From the cell containing the given text, extract its center point as (X, Y) coordinate. 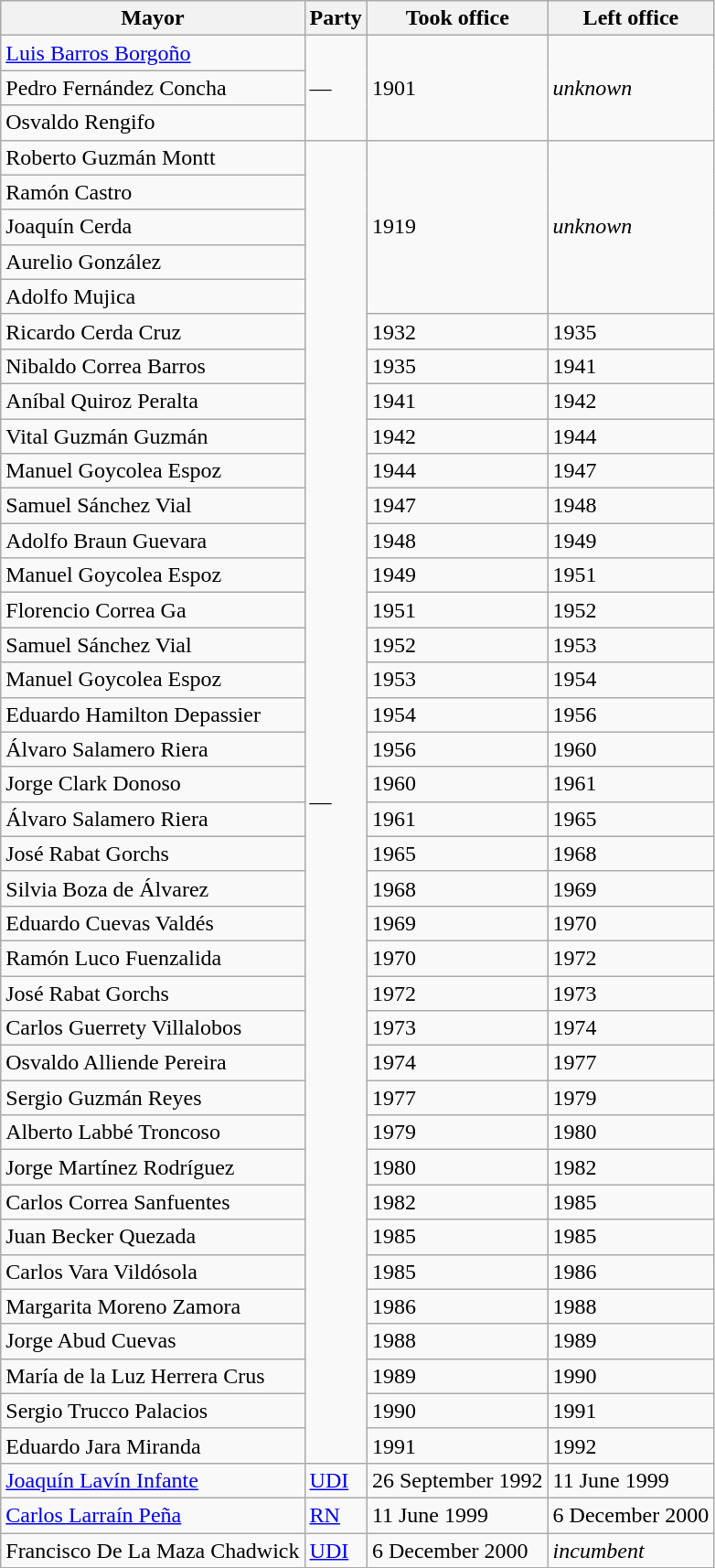
Aurelio González (153, 262)
Adolfo Braun Guevara (153, 541)
Left office (631, 18)
Carlos Larraín Peña (153, 1515)
Adolfo Mujica (153, 296)
1992 (631, 1445)
Eduardo Hamilton Depassier (153, 714)
Juan Becker Quezada (153, 1237)
incumbent (631, 1551)
Florencio Correa Ga (153, 610)
Jorge Abud Cuevas (153, 1341)
Aníbal Quiroz Peralta (153, 401)
Took office (457, 18)
Ramón Castro (153, 192)
1932 (457, 331)
RN (336, 1515)
Joaquín Cerda (153, 227)
Luis Barros Borgoño (153, 53)
Nibaldo Correa Barros (153, 366)
Jorge Clark Donoso (153, 784)
1901 (457, 88)
Osvaldo Rengifo (153, 123)
Sergio Guzmán Reyes (153, 1098)
Sergio Trucco Palacios (153, 1411)
Party (336, 18)
Eduardo Cuevas Valdés (153, 923)
María de la Luz Herrera Crus (153, 1376)
Carlos Vara Vildósola (153, 1272)
Margarita Moreno Zamora (153, 1306)
Roberto Guzmán Montt (153, 157)
Vital Guzmán Guzmán (153, 436)
Jorge Martínez Rodríguez (153, 1167)
Carlos Guerrety Villalobos (153, 1028)
Silvia Boza de Álvarez (153, 888)
Pedro Fernández Concha (153, 88)
Ricardo Cerda Cruz (153, 331)
Eduardo Jara Miranda (153, 1445)
Alberto Labbé Troncoso (153, 1133)
26 September 1992 (457, 1480)
Carlos Correa Sanfuentes (153, 1202)
Joaquín Lavín Infante (153, 1480)
Osvaldo Alliende Pereira (153, 1063)
Ramón Luco Fuenzalida (153, 958)
1919 (457, 227)
Francisco De La Maza Chadwick (153, 1551)
Mayor (153, 18)
